Return (X, Y) of the center of cell containing provided text 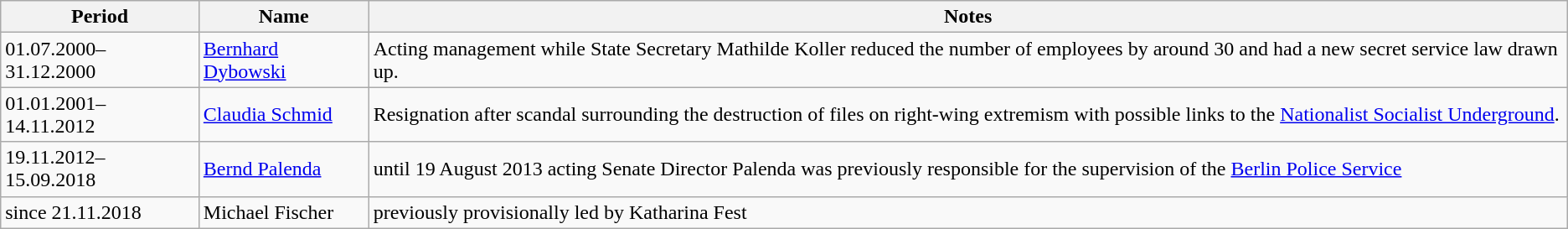
since 21.11.2018 (101, 212)
Period (101, 17)
Michael Fischer (283, 212)
Name (283, 17)
01.07.2000–31.12.2000 (101, 60)
until 19 August 2013 acting Senate Director Palenda was previously responsible for the supervision of the Berlin Police Service (968, 169)
01.01.2001–14.11.2012 (101, 114)
Acting management while State Secretary Mathilde Koller reduced the number of employees by around 30 and had a new secret service law drawn up. (968, 60)
Bernd Palenda (283, 169)
Claudia Schmid (283, 114)
Resignation after scandal surrounding the destruction of files on right-wing extremism with possible links to the Nationalist Socialist Underground. (968, 114)
Bernhard Dybowski (283, 60)
19.11.2012–15.09.2018 (101, 169)
Notes (968, 17)
previously provisionally led by Katharina Fest (968, 212)
